Return [X, Y] of the center of cell containing provided text 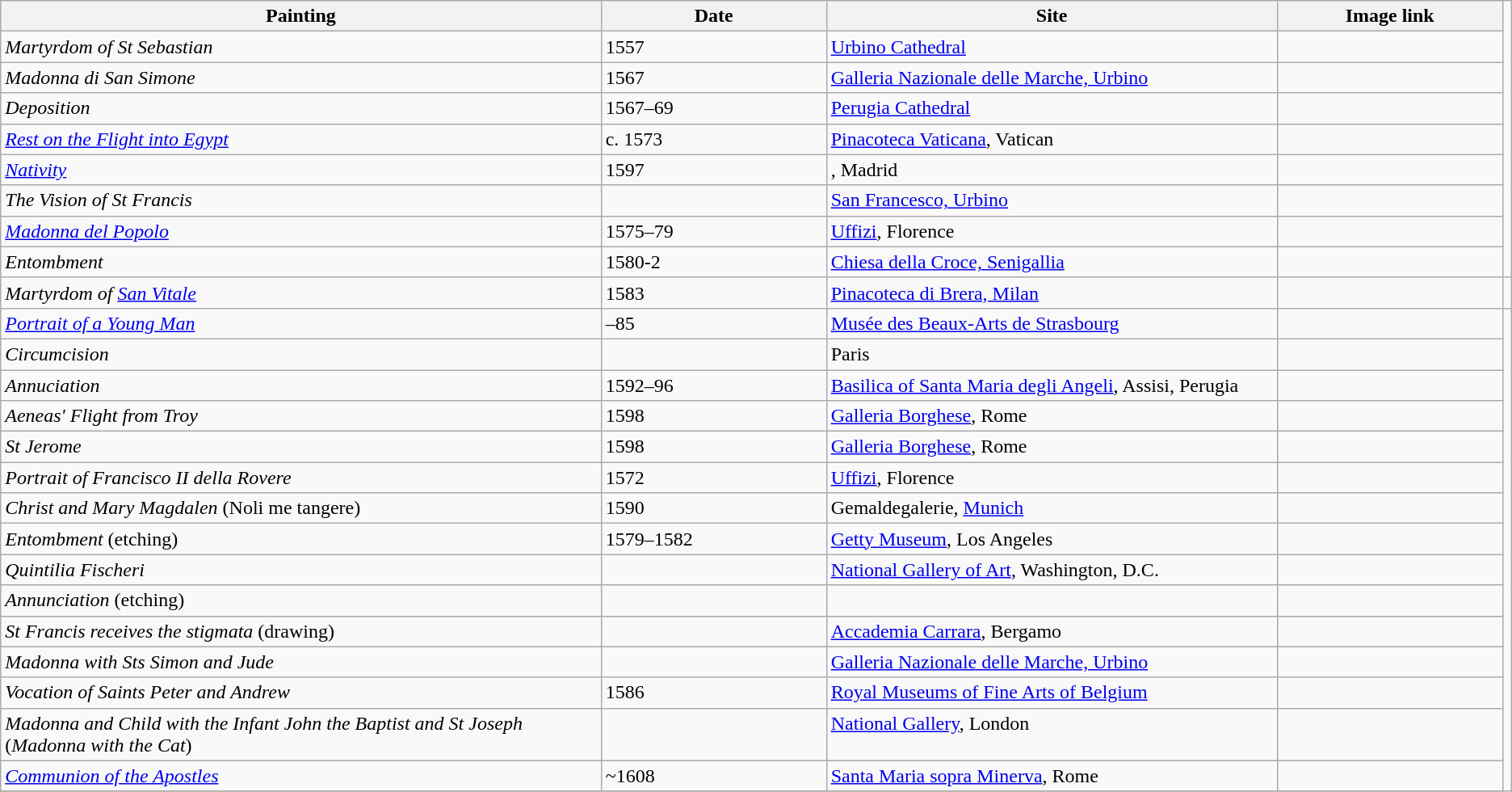
Rest on the Flight into Egypt [300, 139]
Christ and Mary Magdalen (Noli me tangere) [300, 508]
–85 [714, 323]
Painting [300, 16]
Martyrdom of San Vitale [300, 293]
Chiesa della Croce, Senigallia [1052, 262]
1597 [714, 170]
St Jerome [300, 447]
1557 [714, 47]
Getty Museum, Los Angeles [1052, 539]
Annuciation [300, 385]
1592–96 [714, 385]
1575–79 [714, 231]
Deposition [300, 108]
Image link [1389, 16]
1567–69 [714, 108]
1586 [714, 693]
Madonna and Child with the Infant John the Baptist and St Joseph (Madonna with the Cat) [300, 734]
Aeneas' Flight from Troy [300, 416]
The Vision of St Francis [300, 200]
Nativity [300, 170]
Martyrdom of St Sebastian [300, 47]
1590 [714, 508]
Royal Museums of Fine Arts of Belgium [1052, 693]
Pinacoteca di Brera, Milan [1052, 293]
St Francis receives the stigmata (drawing) [300, 631]
Quintilia Fischeri [300, 570]
Santa Maria sopra Minerva, Rome [1052, 776]
Entombment [300, 262]
Portrait of Francisco II della Rovere [300, 478]
Accademia Carrara, Bergamo [1052, 631]
Musée des Beaux-Arts de Strasbourg [1052, 323]
San Francesco, Urbino [1052, 200]
Communion of the Apostles [300, 776]
Madonna di San Simone [300, 78]
Pinacoteca Vaticana, Vatican [1052, 139]
Madonna del Popolo [300, 231]
Entombment (etching) [300, 539]
1583 [714, 293]
1580-2 [714, 262]
Date [714, 16]
Madonna with Sts Simon and Jude [300, 662]
National Gallery of Art, Washington, D.C. [1052, 570]
1567 [714, 78]
, Madrid [1052, 170]
Site [1052, 16]
Paris [1052, 354]
Portrait of a Young Man [300, 323]
Annunciation (etching) [300, 600]
Gemaldegalerie, Munich [1052, 508]
c. 1573 [714, 139]
1572 [714, 478]
National Gallery, London [1052, 734]
Urbino Cathedral [1052, 47]
Perugia Cathedral [1052, 108]
~1608 [714, 776]
1579–1582 [714, 539]
Basilica of Santa Maria degli Angeli, Assisi, Perugia [1052, 385]
Circumcision [300, 354]
Vocation of Saints Peter and Andrew [300, 693]
